Capture the cell that displays the provided text and extract its (X, Y) central coordinate. 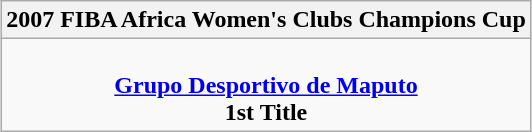
2007 FIBA Africa Women's Clubs Champions Cup (266, 20)
Grupo Desportivo de Maputo1st Title (266, 85)
